Return the [X, Y] coordinate for the center point of the cell that contains the specified text.  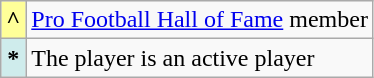
Pro Football Hall of Fame member [200, 20]
* [14, 58]
The player is an active player [200, 58]
^ [14, 20]
